From the cell containing the given text, extract its center point as (X, Y) coordinate. 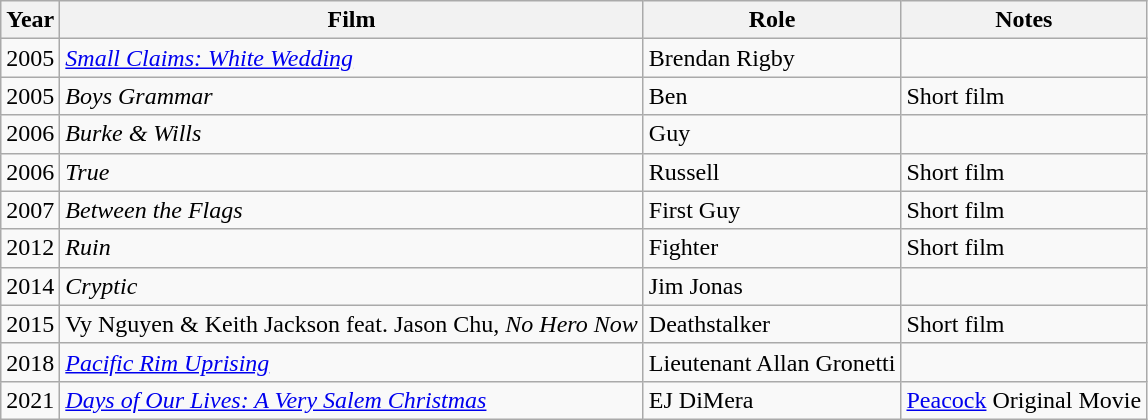
Film (352, 20)
2018 (30, 362)
Days of Our Lives: A Very Salem Christmas (352, 400)
Lieutenant Allan Gronetti (772, 362)
Jim Jonas (772, 286)
2014 (30, 286)
Small Claims: White Wedding (352, 58)
Brendan Rigby (772, 58)
Pacific Rim Uprising (352, 362)
Cryptic (352, 286)
2007 (30, 210)
Guy (772, 134)
True (352, 172)
Russell (772, 172)
Role (772, 20)
2015 (30, 324)
Between the Flags (352, 210)
EJ DiMera (772, 400)
Fighter (772, 248)
Ben (772, 96)
2012 (30, 248)
2021 (30, 400)
Year (30, 20)
Peacock Original Movie (1024, 400)
Deathstalker (772, 324)
Ruin (352, 248)
Burke & Wills (352, 134)
Notes (1024, 20)
Vy Nguyen & Keith Jackson feat. Jason Chu, No Hero Now (352, 324)
First Guy (772, 210)
Boys Grammar (352, 96)
